Return (x, y) of the center of cell containing provided text 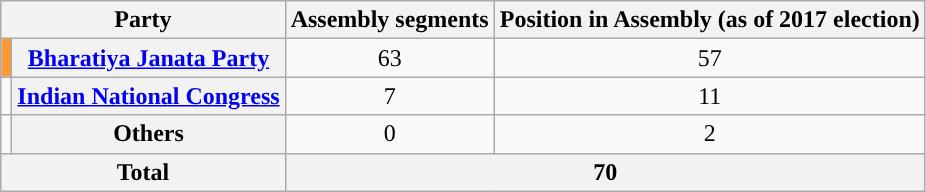
11 (710, 96)
Total (143, 172)
63 (390, 58)
0 (390, 134)
Bharatiya Janata Party (148, 58)
Indian National Congress (148, 96)
7 (390, 96)
57 (710, 58)
Position in Assembly (as of 2017 election) (710, 20)
Party (143, 20)
Assembly segments (390, 20)
Others (148, 134)
70 (605, 172)
2 (710, 134)
